Search for the cell housing the specified text and yield its [X, Y] center coordinate. 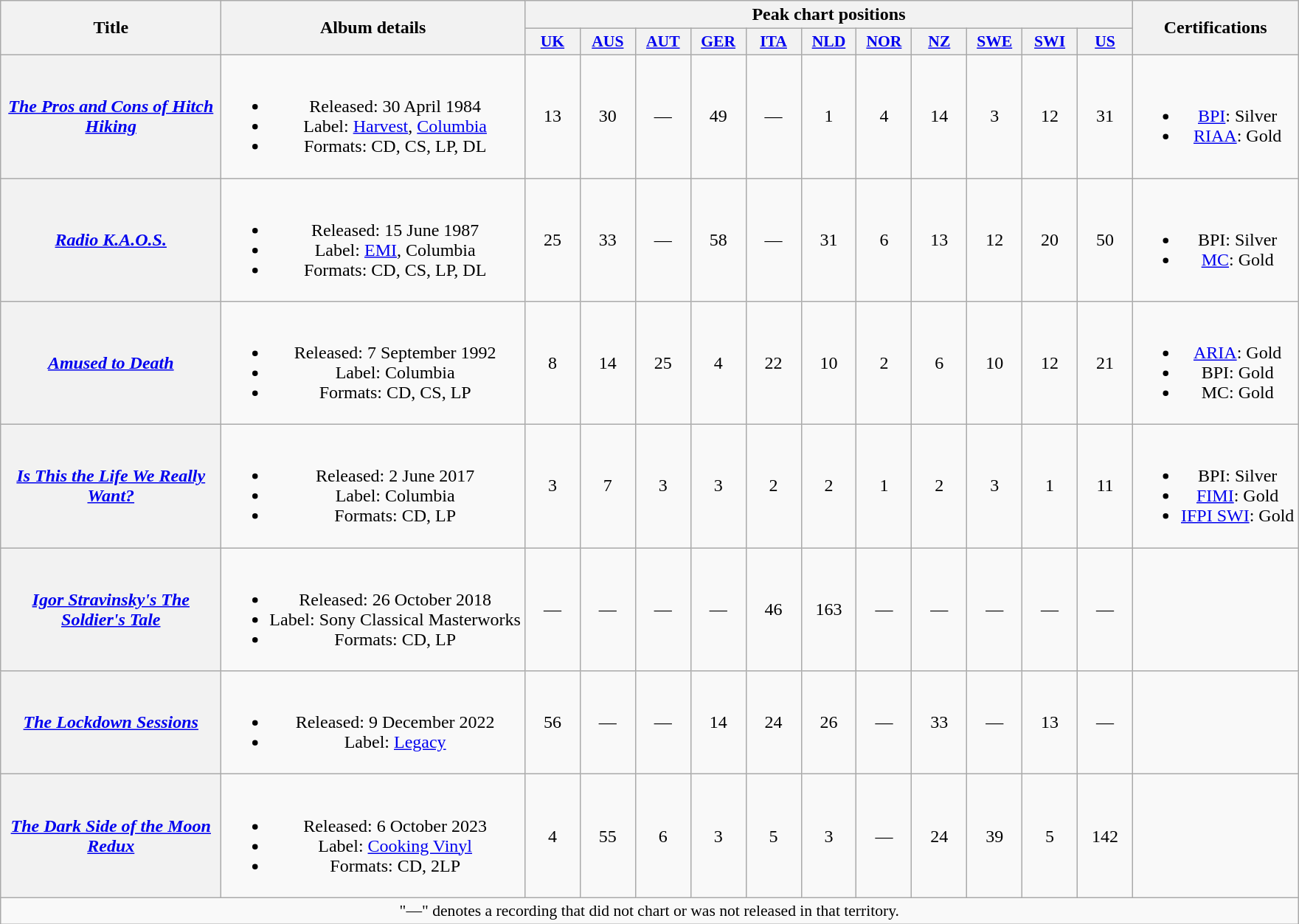
Title [111, 28]
Peak chart positions [828, 15]
BPI: SilverFIMI: GoldIFPI SWI: Gold [1215, 487]
11 [1105, 487]
56 [552, 723]
BPI: SilverRIAA: Gold [1215, 117]
AUS [608, 42]
UK [552, 42]
20 [1050, 240]
22 [773, 363]
55 [608, 836]
NLD [829, 42]
Released: 15 June 1987Label: EMI, ColumbiaFormats: CD, CS, LP, DL [373, 240]
SWE [994, 42]
Album details [373, 28]
Released: 30 April 1984Label: Harvest, ColumbiaFormats: CD, CS, LP, DL [373, 117]
The Pros and Cons of Hitch Hiking [111, 117]
Released: 2 June 2017Label: ColumbiaFormats: CD, LP [373, 487]
Amused to Death [111, 363]
Released: 9 December 2022Label: Legacy [373, 723]
Igor Stravinsky's The Soldier's Tale [111, 609]
Is This the Life We Really Want? [111, 487]
GER [718, 42]
30 [608, 117]
Released: 6 October 2023Label: Cooking VinylFormats: CD, 2LP [373, 836]
142 [1105, 836]
The Lockdown Sessions [111, 723]
21 [1105, 363]
NZ [940, 42]
46 [773, 609]
Released: 7 September 1992Label: ColumbiaFormats: CD, CS, LP [373, 363]
8 [552, 363]
US [1105, 42]
7 [608, 487]
AUT [662, 42]
Released: 26 October 2018Label: Sony Classical MasterworksFormats: CD, LP [373, 609]
NOR [884, 42]
49 [718, 117]
50 [1105, 240]
39 [994, 836]
Radio K.A.O.S. [111, 240]
"—" denotes a recording that did not chart or was not released in that territory. [649, 911]
The Dark Side of the Moon Redux [111, 836]
BPI: SilverMC: Gold [1215, 240]
26 [829, 723]
ITA [773, 42]
163 [829, 609]
SWI [1050, 42]
Certifications [1215, 28]
58 [718, 240]
ARIA: GoldBPI: GoldMC: Gold [1215, 363]
